Find where the given text appears and provide that cell's center as (x, y) coordinate. 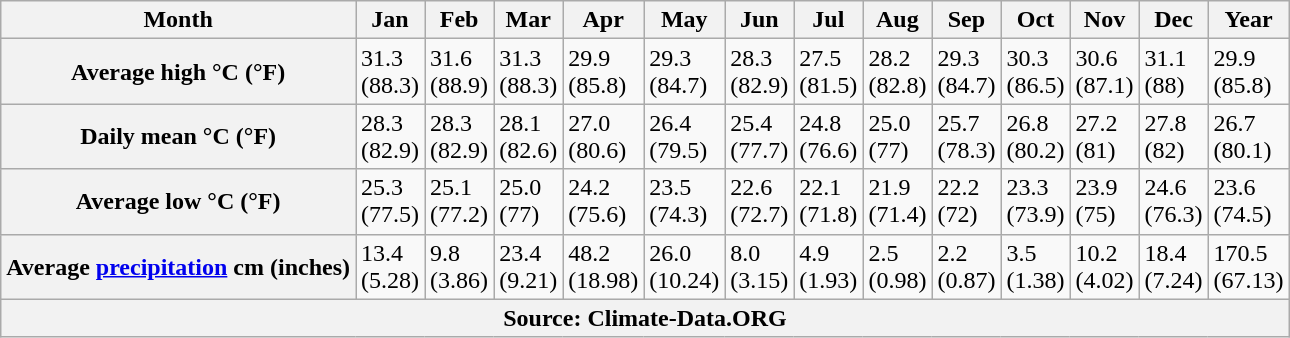
8.0(3.15) (760, 266)
26.4(79.5) (684, 136)
13.4(5.28) (390, 266)
23.3(73.9) (1036, 202)
31.6(88.9) (460, 72)
Nov (1104, 20)
25.1(77.2) (460, 202)
25.7(78.3) (966, 136)
26.0(10.24) (684, 266)
Month (178, 20)
26.8(80.2) (1036, 136)
27.5(81.5) (828, 72)
2.2(0.87) (966, 266)
25.4(77.7) (760, 136)
Jun (760, 20)
27.8(82) (1174, 136)
24.8(76.6) (828, 136)
23.4(9.21) (528, 266)
Jul (828, 20)
Average precipitation cm (inches) (178, 266)
23.9(75) (1104, 202)
22.1(71.8) (828, 202)
28.1(82.6) (528, 136)
Dec (1174, 20)
3.5(1.38) (1036, 266)
30.6(87.1) (1104, 72)
Oct (1036, 20)
48.2(18.98) (604, 266)
4.9(1.93) (828, 266)
Source: Climate-Data.ORG (645, 318)
27.0(80.6) (604, 136)
2.5(0.98) (898, 266)
18.4(7.24) (1174, 266)
22.6(72.7) (760, 202)
28.2(82.8) (898, 72)
10.2(4.02) (1104, 266)
23.5(74.3) (684, 202)
25.3(77.5) (390, 202)
Apr (604, 20)
21.9(71.4) (898, 202)
30.3(86.5) (1036, 72)
9.8(3.86) (460, 266)
Mar (528, 20)
Feb (460, 20)
Year (1248, 20)
Average low °C (°F) (178, 202)
Aug (898, 20)
31.1(88) (1174, 72)
Sep (966, 20)
26.7(80.1) (1248, 136)
170.5(67.13) (1248, 266)
22.2(72) (966, 202)
Average high °C (°F) (178, 72)
Daily mean °C (°F) (178, 136)
24.2(75.6) (604, 202)
May (684, 20)
24.6(76.3) (1174, 202)
23.6(74.5) (1248, 202)
27.2(81) (1104, 136)
Jan (390, 20)
